Return [x, y] of the center of cell containing provided text 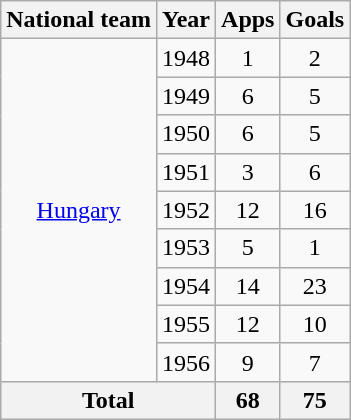
1956 [186, 362]
2 [315, 58]
3 [248, 172]
9 [248, 362]
Total [108, 400]
Apps [248, 20]
1955 [186, 324]
Hungary [79, 210]
14 [248, 286]
23 [315, 286]
1953 [186, 248]
1952 [186, 210]
1948 [186, 58]
75 [315, 400]
7 [315, 362]
1951 [186, 172]
1949 [186, 96]
Year [186, 20]
1950 [186, 134]
16 [315, 210]
Goals [315, 20]
68 [248, 400]
1954 [186, 286]
National team [79, 20]
10 [315, 324]
